Output the (x, y) coordinate of the center of the cell containing the given text.  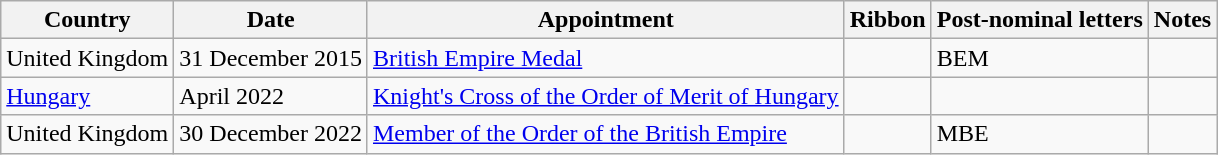
Country (88, 20)
BEM (1040, 58)
Appointment (606, 20)
30 December 2022 (271, 134)
Date (271, 20)
Knight's Cross of the Order of Merit of Hungary (606, 96)
British Empire Medal (606, 58)
Hungary (88, 96)
31 December 2015 (271, 58)
MBE (1040, 134)
Member of the Order of the British Empire (606, 134)
Notes (1182, 20)
Post-nominal letters (1040, 20)
April 2022 (271, 96)
Ribbon (888, 20)
